Locate the cell with the specified text and output its (x, y) center coordinate. 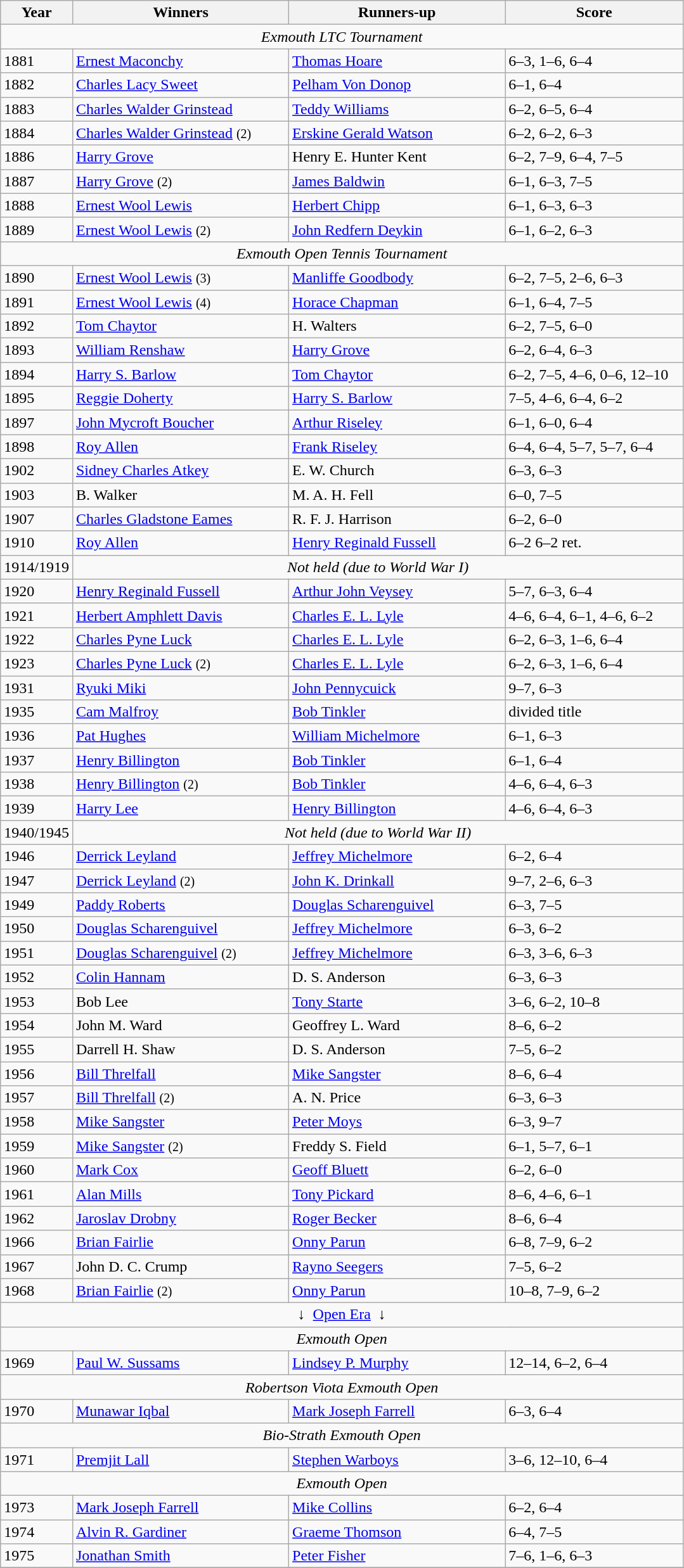
8–6, 4–6, 6–1 (595, 1194)
Charles Gladstone Eames (180, 519)
Peter Moys (397, 1122)
7–6, 1–6, 6–3 (595, 1556)
1902 (37, 471)
1903 (37, 495)
Brian Fairlie (2) (180, 1291)
1939 (37, 808)
1958 (37, 1122)
1894 (37, 374)
1910 (37, 543)
Darrell H. Shaw (180, 1049)
Freddy S. Field (397, 1146)
1891 (37, 302)
E. W. Church (397, 471)
6–2, 7–5, 4–6, 0–6, 12–10 (595, 374)
M. A. H. Fell (397, 495)
7–5, 4–6, 6–4, 6–2 (595, 398)
William Renshaw (180, 350)
↓ Open Era ↓ (342, 1315)
1957 (37, 1098)
Charles Walder Grinstead (2) (180, 133)
Robertson Viota Exmouth Open (342, 1387)
Derrick Leyland (2) (180, 881)
5–7, 6–3, 6–4 (595, 591)
Roger Becker (397, 1218)
Pat Hughes (180, 736)
Derrick Leyland (180, 857)
Pelham Von Donop (397, 85)
1975 (37, 1556)
6–2, 7–9, 6–4, 7–5 (595, 157)
1968 (37, 1291)
Herbert Amphlett Davis (180, 615)
1920 (37, 591)
Mark Cox (180, 1170)
divided title (595, 712)
James Baldwin (397, 181)
6–1, 6–3, 7–5 (595, 181)
Graeme Thomson (397, 1532)
6–4, 7–5 (595, 1532)
1938 (37, 784)
6–2, 6–4, 6–3 (595, 350)
8–6, 6–2 (595, 1025)
1949 (37, 905)
Mike Collins (397, 1508)
1889 (37, 229)
1950 (37, 929)
6–3, 6–2 (595, 929)
1922 (37, 639)
6–3, 6–4 (595, 1411)
1897 (37, 423)
Paddy Roberts (180, 905)
1951 (37, 953)
1946 (37, 857)
Mike Sangster (2) (180, 1146)
6–1, 6–3, 6–3 (595, 205)
Thomas Hoare (397, 61)
6–1, 6–0, 6–4 (595, 423)
Rayno Seegers (397, 1266)
1961 (37, 1194)
Arthur Riseley (397, 423)
1954 (37, 1025)
B. Walker (180, 495)
6–3, 1–6, 6–4 (595, 61)
John K. Drinkall (397, 881)
1962 (37, 1218)
Charles Pyne Luck (180, 639)
1887 (37, 181)
6–1, 6–2, 6–3 (595, 229)
John Mycroft Boucher (180, 423)
1890 (37, 277)
3–6, 6–2, 10–8 (595, 1001)
1907 (37, 519)
Alan Mills (180, 1194)
Ernest Wool Lewis (180, 205)
6–3, 9–7 (595, 1122)
John Pennycuick (397, 687)
1881 (37, 61)
Bio-Strath Exmouth Open (342, 1435)
Erskine Gerald Watson (397, 133)
1886 (37, 157)
Alvin R. Gardiner (180, 1532)
6–8, 7–9, 6–2 (595, 1242)
1953 (37, 1001)
1956 (37, 1074)
1935 (37, 712)
6–1, 6–3 (595, 736)
1970 (37, 1411)
Reggie Doherty (180, 398)
Brian Fairlie (180, 1242)
Bob Lee (180, 1001)
Teddy Williams (397, 109)
1969 (37, 1363)
Ernest Wool Lewis (2) (180, 229)
Bill Threlfall (180, 1074)
1921 (37, 615)
6–2 6–2 ret. (595, 543)
Tony Starte (397, 1001)
Frank Riseley (397, 447)
Exmouth LTC Tournament (342, 37)
6–0, 7–5 (595, 495)
Lindsey P. Murphy (397, 1363)
Herbert Chipp (397, 205)
6–1, 5–7, 6–1 (595, 1146)
1952 (37, 977)
John Redfern Deykin (397, 229)
1931 (37, 687)
6–3, 7–5 (595, 905)
Ernest Wool Lewis (3) (180, 277)
Charles Pyne Luck (2) (180, 663)
1884 (37, 133)
12–14, 6–2, 6–4 (595, 1363)
Runners-up (397, 13)
Bill Threlfall (2) (180, 1098)
Not held (due to World War II) (378, 832)
Sidney Charles Atkey (180, 471)
Tony Pickard (397, 1194)
Ernest Maconchy (180, 61)
1892 (37, 326)
6–2, 7–5, 6–0 (595, 326)
Jonathan Smith (180, 1556)
9–7, 2–6, 6–3 (595, 881)
Ernest Wool Lewis (4) (180, 302)
1960 (37, 1170)
Stephen Warboys (397, 1459)
Charles Walder Grinstead (180, 109)
1973 (37, 1508)
1940/1945 (37, 832)
Harry Grove (2) (180, 181)
Peter Fisher (397, 1556)
1898 (37, 447)
1971 (37, 1459)
1955 (37, 1049)
Manliffe Goodbody (397, 277)
Geoff Bluett (397, 1170)
Not held (due to World War I) (378, 567)
6–1, 6–4, 7–5 (595, 302)
6–2, 6–2, 6–3 (595, 133)
1967 (37, 1266)
1914/1919 (37, 567)
1893 (37, 350)
R. F. J. Harrison (397, 519)
1959 (37, 1146)
John M. Ward (180, 1025)
Henry Billington (2) (180, 784)
Munawar Iqbal (180, 1411)
Score (595, 13)
Exmouth Open Tennis Tournament (342, 253)
9–7, 6–3 (595, 687)
3–6, 12–10, 6–4 (595, 1459)
10–8, 7–9, 6–2 (595, 1291)
1966 (37, 1242)
Charles Lacy Sweet (180, 85)
Horace Chapman (397, 302)
6–2, 7–5, 2–6, 6–3 (595, 277)
Ryuki Miki (180, 687)
4–6, 6–4, 6–1, 4–6, 6–2 (595, 615)
John D. C. Crump (180, 1266)
1936 (37, 736)
Henry E. Hunter Kent (397, 157)
A. N. Price (397, 1098)
Jaroslav Drobny (180, 1218)
6–2, 6–5, 6–4 (595, 109)
1923 (37, 663)
1937 (37, 760)
6–3, 3–6, 6–3 (595, 953)
Douglas Scharenguivel (2) (180, 953)
Colin Hannam (180, 977)
1895 (37, 398)
1888 (37, 205)
Geoffrey L. Ward (397, 1025)
Premjit Lall (180, 1459)
Harry Lee (180, 808)
William Michelmore (397, 736)
1947 (37, 881)
1883 (37, 109)
Year (37, 13)
Paul W. Sussams (180, 1363)
Winners (180, 13)
1974 (37, 1532)
H. Walters (397, 326)
6–4, 6–4, 5–7, 5–7, 6–4 (595, 447)
1882 (37, 85)
Cam Malfroy (180, 712)
Arthur John Veysey (397, 591)
